Pinpoint the cell where the given text exists, returning its [X, Y] midpoint coordinate. 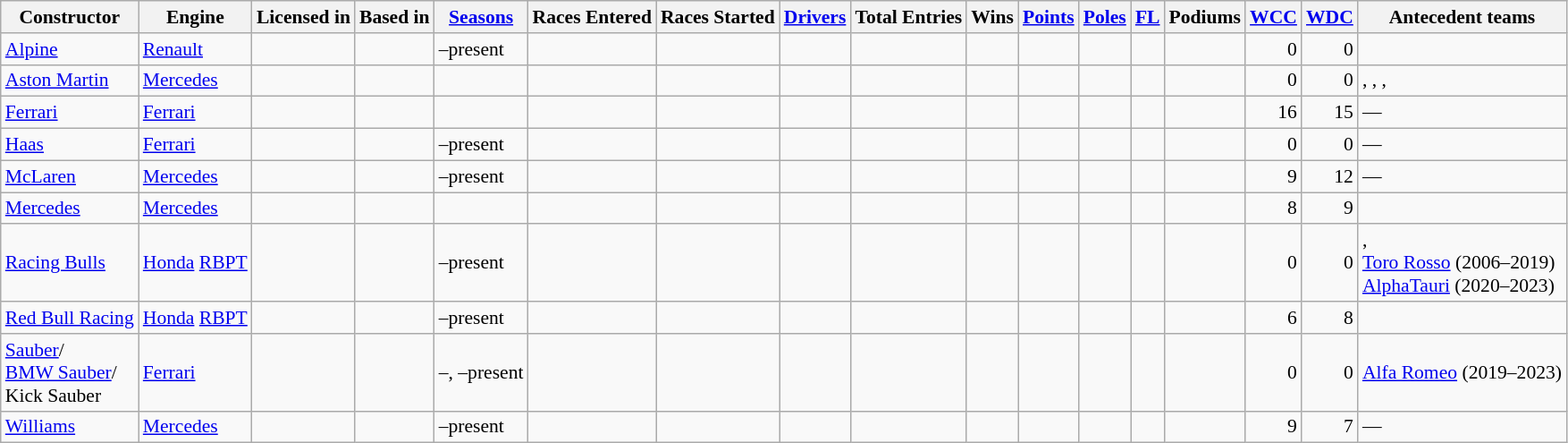
Alpine [70, 49]
Alfa Romeo (2019–2023) [1463, 372]
, , , [1463, 81]
Points [1049, 17]
16 [1273, 113]
Sauber/BMW Sauber/Kick Sauber [70, 372]
FL [1148, 17]
Total Entries [908, 17]
12 [1330, 176]
Red Bull Racing [70, 318]
Based in [395, 17]
, Toro Rosso (2006–2019) AlphaTauri (2020–2023) [1463, 263]
Renault [195, 49]
Drivers [815, 17]
Wins [992, 17]
Haas [70, 145]
WDC [1330, 17]
–, –present [481, 372]
Williams [70, 427]
Seasons [481, 17]
WCC [1273, 17]
McLaren [70, 176]
Aston Martin [70, 81]
Podiums [1205, 17]
Licensed in [304, 17]
Races Started [718, 17]
7 [1330, 427]
Antecedent teams [1463, 17]
Races Entered [592, 17]
Poles [1105, 17]
Engine [195, 17]
6 [1273, 318]
Constructor [70, 17]
Racing Bulls [70, 263]
15 [1330, 113]
